Provide the [x, y] coordinate of the cell's center where the given text is located.  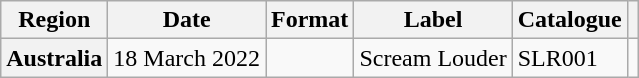
Region [54, 20]
Label [433, 20]
Date [187, 20]
Scream Louder [433, 58]
Format [310, 20]
Catalogue [570, 20]
18 March 2022 [187, 58]
Australia [54, 58]
SLR001 [570, 58]
